Identify which cell holds the provided text, then report its [X, Y] central coordinate. 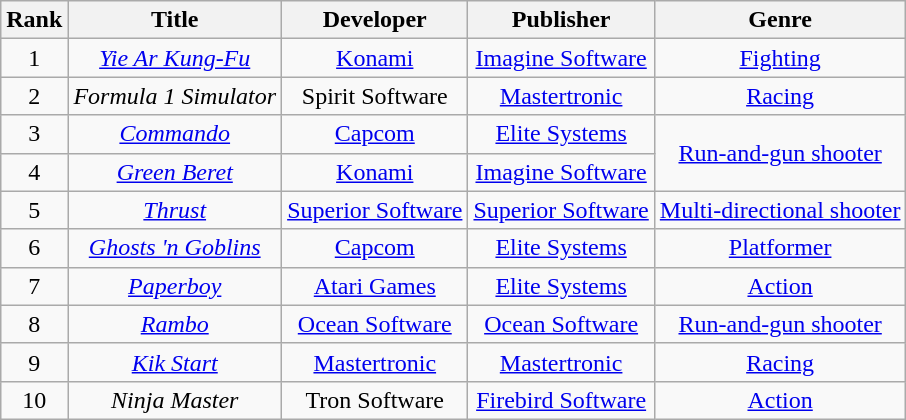
Spirit Software [375, 96]
4 [34, 172]
9 [34, 362]
10 [34, 400]
8 [34, 324]
Tron Software [375, 400]
Thrust [175, 210]
6 [34, 248]
Rank [34, 20]
Commando [175, 134]
Yie Ar Kung-Fu [175, 58]
Multi-directional shooter [780, 210]
Ghosts 'n Goblins [175, 248]
Title [175, 20]
Platformer [780, 248]
Fighting [780, 58]
2 [34, 96]
Publisher [561, 20]
Paperboy [175, 286]
Green Beret [175, 172]
5 [34, 210]
7 [34, 286]
Genre [780, 20]
Rambo [175, 324]
Firebird Software [561, 400]
Kik Start [175, 362]
Formula 1 Simulator [175, 96]
3 [34, 134]
Atari Games [375, 286]
Ninja Master [175, 400]
1 [34, 58]
Developer [375, 20]
